Extract the [X, Y] coordinate from the center of the cell holding the provided text.  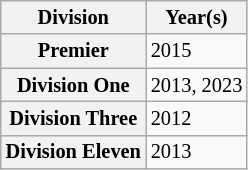
Year(s) [196, 17]
Division One [74, 85]
2013 [196, 152]
Division [74, 17]
Division Three [74, 118]
Division Eleven [74, 152]
Premier [74, 51]
2015 [196, 51]
2013, 2023 [196, 85]
2012 [196, 118]
